Return (x, y) of the center of cell containing provided text 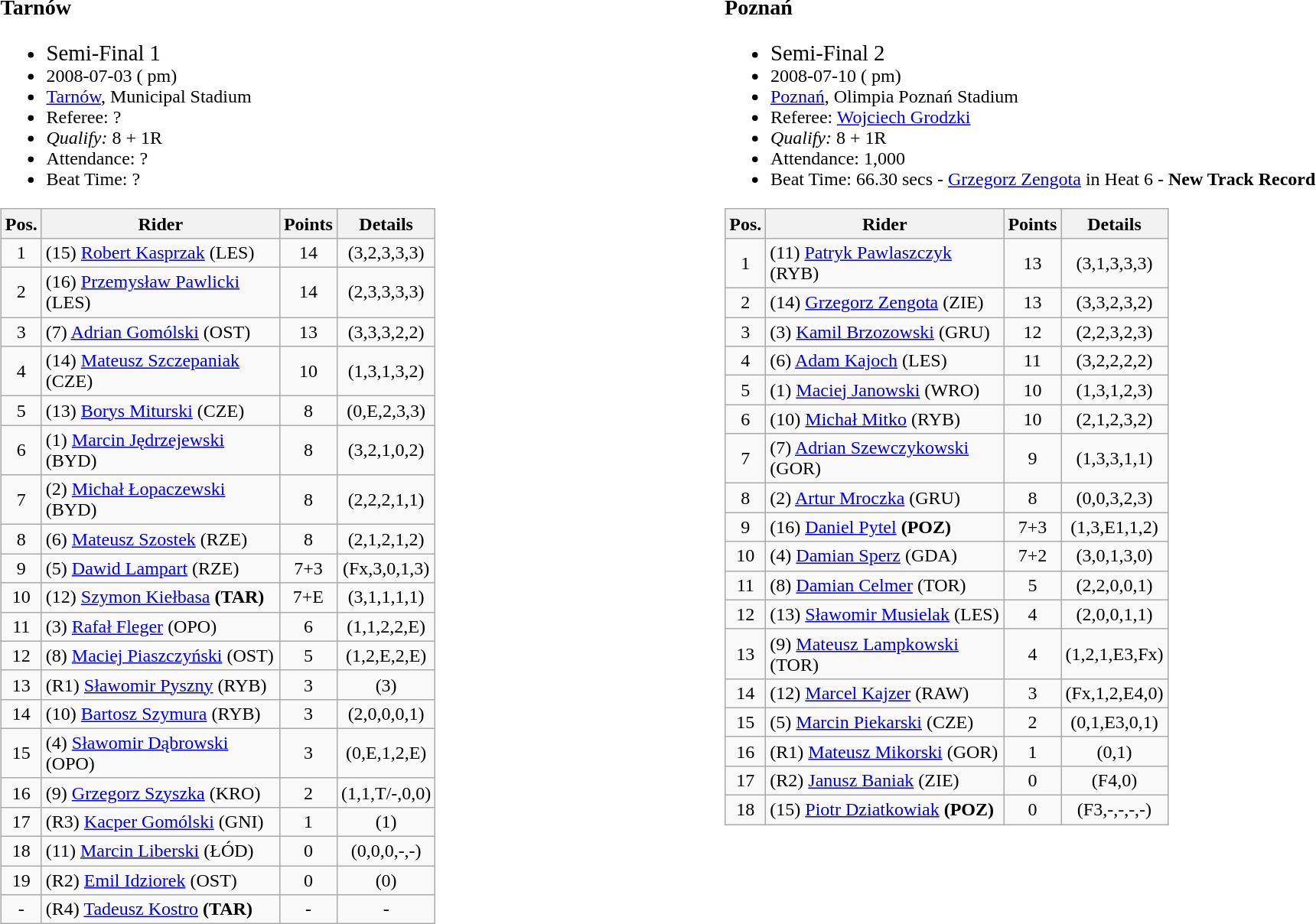
(2,0,0,1,1) (1114, 614)
(4) Damian Sperz (GDA) (884, 556)
(5) Marcin Piekarski (CZE) (884, 722)
(10) Bartosz Szymura (RYB) (161, 714)
(6) Mateusz Szostek (RZE) (161, 539)
(2,1,2,3,2) (1114, 419)
(1,3,1,3,2) (386, 372)
(12) Szymon Kiełbasa (TAR) (161, 597)
(6) Adam Kajoch (LES) (884, 361)
(R1) Mateusz Mikorski (GOR) (884, 751)
(3,1,3,3,3) (1114, 263)
(15) Piotr Dziatkowiak (POZ) (884, 810)
(2) Artur Mroczka (GRU) (884, 498)
7+E (308, 597)
(1,1,T/-,0,0) (386, 792)
(3) Kamil Brzozowski (GRU) (884, 332)
(7) Adrian Szewczykowski (GOR) (884, 459)
(9) Grzegorz Szyszka (KRO) (161, 792)
(0,E,1,2,E) (386, 753)
(3,2,2,2,2) (1114, 361)
(R1) Sławomir Pyszny (RYB) (161, 685)
(2,3,3,3,3) (386, 292)
19 (21, 880)
(R4) Tadeusz Kostro (TAR) (161, 909)
(1,2,E,2,E) (386, 656)
(2,0,0,0,1) (386, 714)
(3,1,1,1,1) (386, 597)
(4) Sławomir Dąbrowski (OPO) (161, 753)
(3) (386, 685)
(15) Robert Kasprzak (LES) (161, 252)
(R2) Emil Idziorek (OST) (161, 880)
(0,E,2,3,3) (386, 411)
(3,3,3,2,2) (386, 332)
(Fx,1,2,E4,0) (1114, 693)
(8) Maciej Piaszczyński (OST) (161, 656)
(2,2,3,2,3) (1114, 332)
(0,1) (1114, 751)
(1) (386, 822)
(2,2,2,1,1) (386, 500)
(R2) Janusz Baniak (ZIE) (884, 780)
(2,1,2,1,2) (386, 539)
(3,2,3,3,3) (386, 252)
(14) Grzegorz Zengota (ZIE) (884, 303)
(7) Adrian Gomólski (OST) (161, 332)
(16) Daniel Pytel (POZ) (884, 527)
(1) Maciej Janowski (WRO) (884, 390)
(F3,-,-,-,-) (1114, 810)
(3,3,2,3,2) (1114, 303)
(0) (386, 880)
(R3) Kacper Gomólski (GNI) (161, 822)
(5) Dawid Lampart (RZE) (161, 568)
(0,0,3,2,3) (1114, 498)
(13) Borys Miturski (CZE) (161, 411)
(1) Marcin Jędrzejewski (BYD) (161, 450)
(11) Patryk Pawlaszczyk (RYB) (884, 263)
(1,3,E1,1,2) (1114, 527)
(12) Marcel Kajzer (RAW) (884, 693)
(1,1,2,2,E) (386, 626)
(16) Przemysław Pawlicki (LES) (161, 292)
(1,3,1,2,3) (1114, 390)
(11) Marcin Liberski (ŁÓD) (161, 851)
(3,0,1,3,0) (1114, 556)
(14) Mateusz Szczepaniak (CZE) (161, 372)
(3) Rafał Fleger (OPO) (161, 626)
(10) Michał Mitko (RYB) (884, 419)
(1,2,1,E3,Fx) (1114, 653)
(13) Sławomir Musielak (LES) (884, 614)
(3,2,1,0,2) (386, 450)
(1,3,3,1,1) (1114, 459)
(0,1,E3,0,1) (1114, 722)
(0,0,0,-,-) (386, 851)
(8) Damian Celmer (TOR) (884, 585)
(2) Michał Łopaczewski (BYD) (161, 500)
(2,2,0,0,1) (1114, 585)
(Fx,3,0,1,3) (386, 568)
(F4,0) (1114, 780)
7+2 (1033, 556)
(9) Mateusz Lampkowski (TOR) (884, 653)
